From the cell containing the given text, extract its center point as [x, y] coordinate. 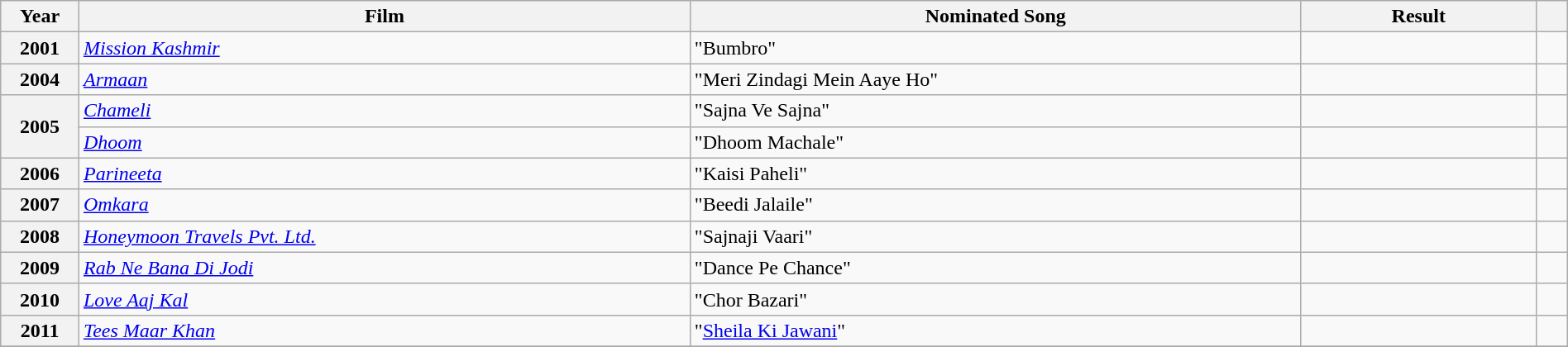
2008 [40, 236]
"Beedi Jalaile" [996, 205]
Love Aaj Kal [384, 299]
Chameli [384, 111]
Omkara [384, 205]
2006 [40, 173]
Result [1418, 17]
2004 [40, 79]
Tees Maar Khan [384, 330]
2011 [40, 330]
"Meri Zindagi Mein Aaye Ho" [996, 79]
"Dhoom Machale" [996, 142]
Film [384, 17]
"Dance Pe Chance" [996, 268]
"Chor Bazari" [996, 299]
Rab Ne Bana Di Jodi [384, 268]
"Sajna Ve Sajna" [996, 111]
Nominated Song [996, 17]
Dhoom [384, 142]
2005 [40, 126]
2007 [40, 205]
"Bumbro" [996, 48]
Armaan [384, 79]
Mission Kashmir [384, 48]
"Sheila Ki Jawani" [996, 330]
Parineeta [384, 173]
"Kaisi Paheli" [996, 173]
2009 [40, 268]
2010 [40, 299]
2001 [40, 48]
Year [40, 17]
Honeymoon Travels Pvt. Ltd. [384, 236]
"Sajnaji Vaari" [996, 236]
